Return [X, Y] of the center of cell containing provided text 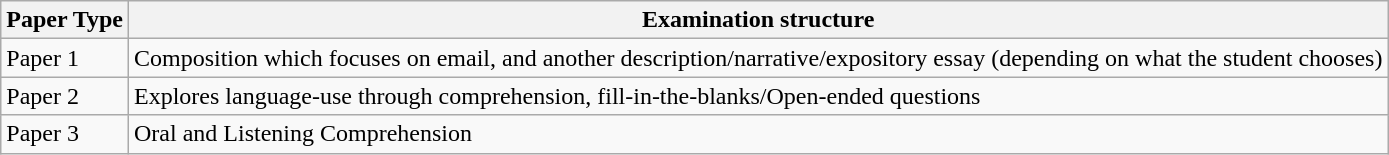
Explores language-use through comprehension, fill-in-the-blanks/Open-ended questions [758, 96]
Paper 1 [65, 58]
Paper 2 [65, 96]
Composition which focuses on email, and another description/narrative/expository essay (depending on what the student chooses) [758, 58]
Oral and Listening Comprehension [758, 134]
Paper 3 [65, 134]
Paper Type [65, 20]
Examination structure [758, 20]
